From the cell containing the given text, extract its center point as (x, y) coordinate. 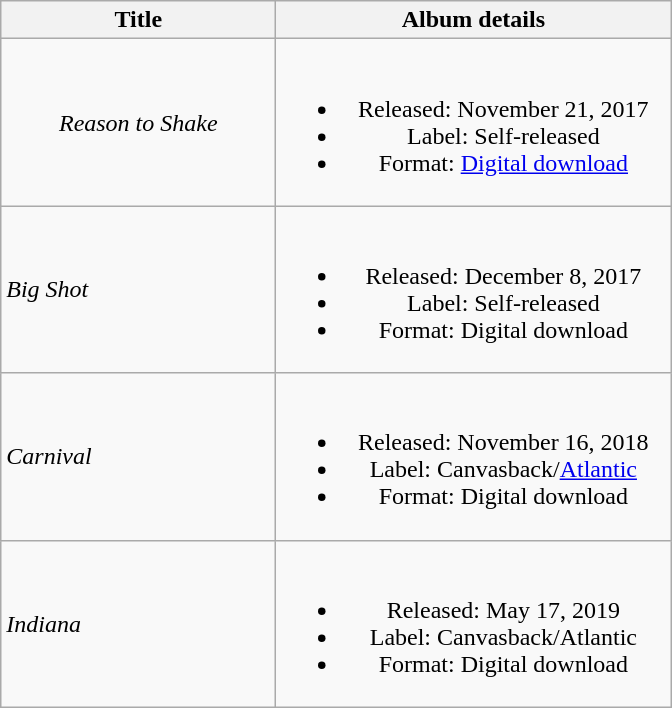
Carnival (138, 456)
Big Shot (138, 290)
Title (138, 20)
Released: December 8, 2017Label: Self-releasedFormat: Digital download (474, 290)
Released: November 16, 2018Label: Canvasback/AtlanticFormat: Digital download (474, 456)
Reason to Shake (138, 122)
Album details (474, 20)
Indiana (138, 624)
Released: May 17, 2019Label: Canvasback/AtlanticFormat: Digital download (474, 624)
Released: November 21, 2017Label: Self-releasedFormat: Digital download (474, 122)
